Determine the (x, y) coordinate at the center of the cell enclosing the given text.  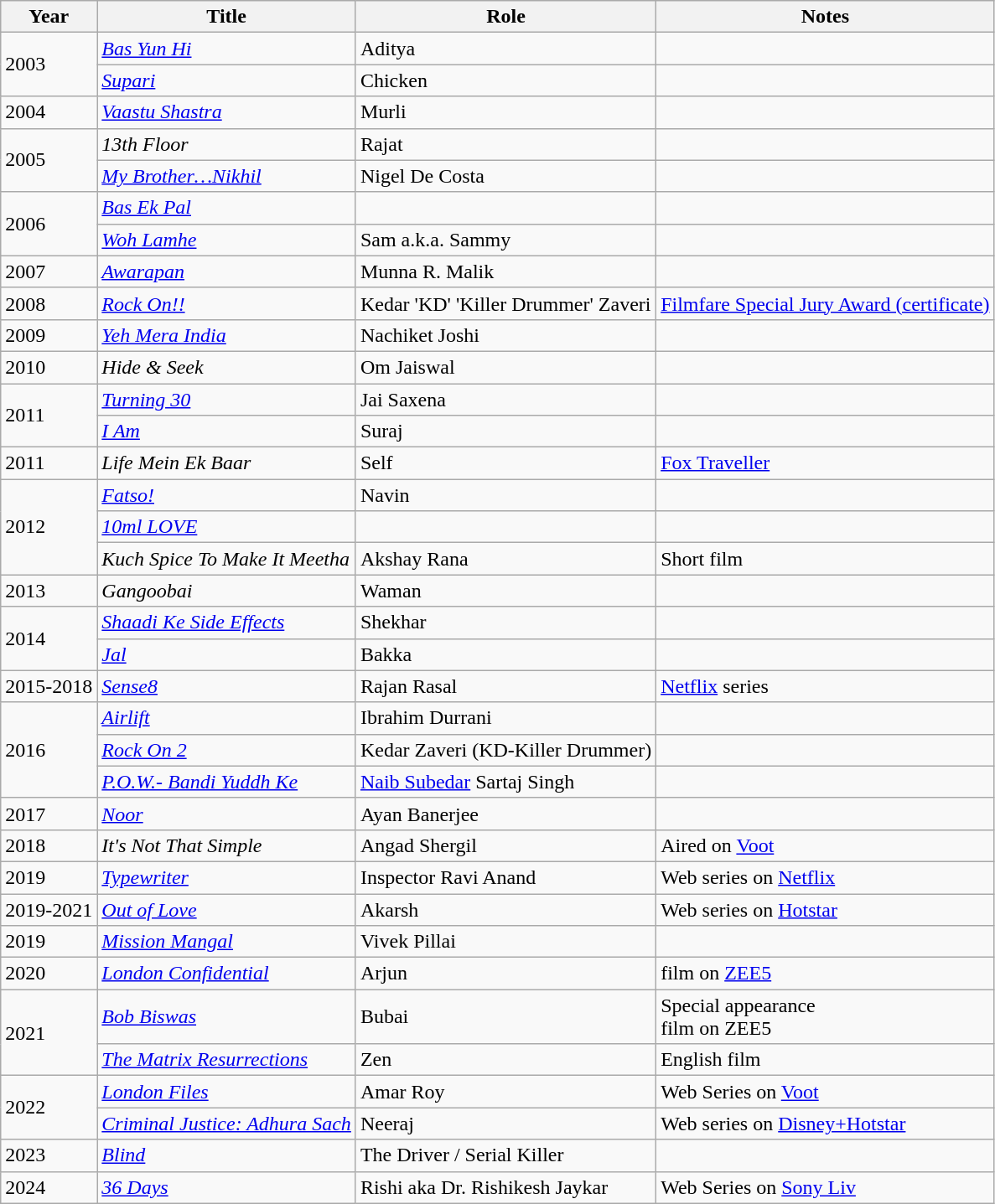
Typewriter (226, 877)
Gangoobai (226, 591)
Year (49, 17)
The Driver / Serial Killer (505, 1155)
Awarapan (226, 271)
2012 (49, 527)
Fox Traveller (825, 463)
The Matrix Resurrections (226, 1060)
2013 (49, 591)
Amar Roy (505, 1092)
Woh Lamhe (226, 240)
Airlift (226, 718)
Notes (825, 17)
13th Floor (226, 144)
Criminal Justice: Adhura Sach (226, 1124)
Jal (226, 654)
film on ZEE5 (825, 974)
Filmfare Special Jury Award (certificate) (825, 303)
Rajan Rasal (505, 686)
Ayan Banerjee (505, 814)
2024 (49, 1187)
London Confidential (226, 974)
Yeh Mera India (226, 335)
2022 (49, 1108)
Aired on Voot (825, 845)
2016 (49, 750)
Om Jaiswal (505, 367)
Jai Saxena (505, 400)
Bas Ek Pal (226, 208)
P.O.W.- Bandi Yuddh Ke (226, 782)
Ibrahim Durrani (505, 718)
Supari (226, 80)
Noor (226, 814)
2006 (49, 224)
Akshay Rana (505, 559)
It's Not That Simple (226, 845)
2004 (49, 112)
Blind (226, 1155)
Self (505, 463)
Vivek Pillai (505, 942)
Out of Love (226, 909)
2017 (49, 814)
Aditya (505, 49)
Rishi aka Dr. Rishikesh Jaykar (505, 1187)
Akarsh (505, 909)
Bubai (505, 1017)
Bob Biswas (226, 1017)
Mission Mangal (226, 942)
English film (825, 1060)
Nigel De Costa (505, 176)
Rock On 2 (226, 750)
2009 (49, 335)
London Files (226, 1092)
Role (505, 17)
2020 (49, 974)
2018 (49, 845)
Shaadi Ke Side Effects (226, 623)
Fatso! (226, 495)
2007 (49, 271)
I Am (226, 431)
Suraj (505, 431)
10ml LOVE (226, 527)
Rajat (505, 144)
2015-2018 (49, 686)
Short film (825, 559)
Bakka (505, 654)
Turning 30 (226, 400)
2019-2021 (49, 909)
Waman (505, 591)
Web series on Netflix (825, 877)
Web series on Hotstar (825, 909)
2003 (49, 65)
Naib Subedar Sartaj Singh (505, 782)
Netflix series (825, 686)
Special appearancefilm on ZEE5 (825, 1017)
Arjun (505, 974)
2005 (49, 160)
Bas Yun Hi (226, 49)
Neeraj (505, 1124)
Web Series on Sony Liv (825, 1187)
Title (226, 17)
Hide & Seek (226, 367)
2023 (49, 1155)
Nachiket Joshi (505, 335)
Kedar Zaveri (KD-Killer Drummer) (505, 750)
Vaastu Shastra (226, 112)
My Brother…Nikhil (226, 176)
Rock On!! (226, 303)
2014 (49, 638)
Munna R. Malik (505, 271)
Murli (505, 112)
Web series on Disney+Hotstar (825, 1124)
Kuch Spice To Make It Meetha (226, 559)
Chicken (505, 80)
2008 (49, 303)
Zen (505, 1060)
Angad Shergil (505, 845)
2021 (49, 1032)
Sam a.k.a. Sammy (505, 240)
Kedar 'KD' 'Killer Drummer' Zaveri (505, 303)
36 Days (226, 1187)
Navin (505, 495)
2010 (49, 367)
Shekhar (505, 623)
Life Mein Ek Baar (226, 463)
Sense8 (226, 686)
Web Series on Voot (825, 1092)
Inspector Ravi Anand (505, 877)
